Output the (X, Y) coordinate of the center of the cell containing the given text.  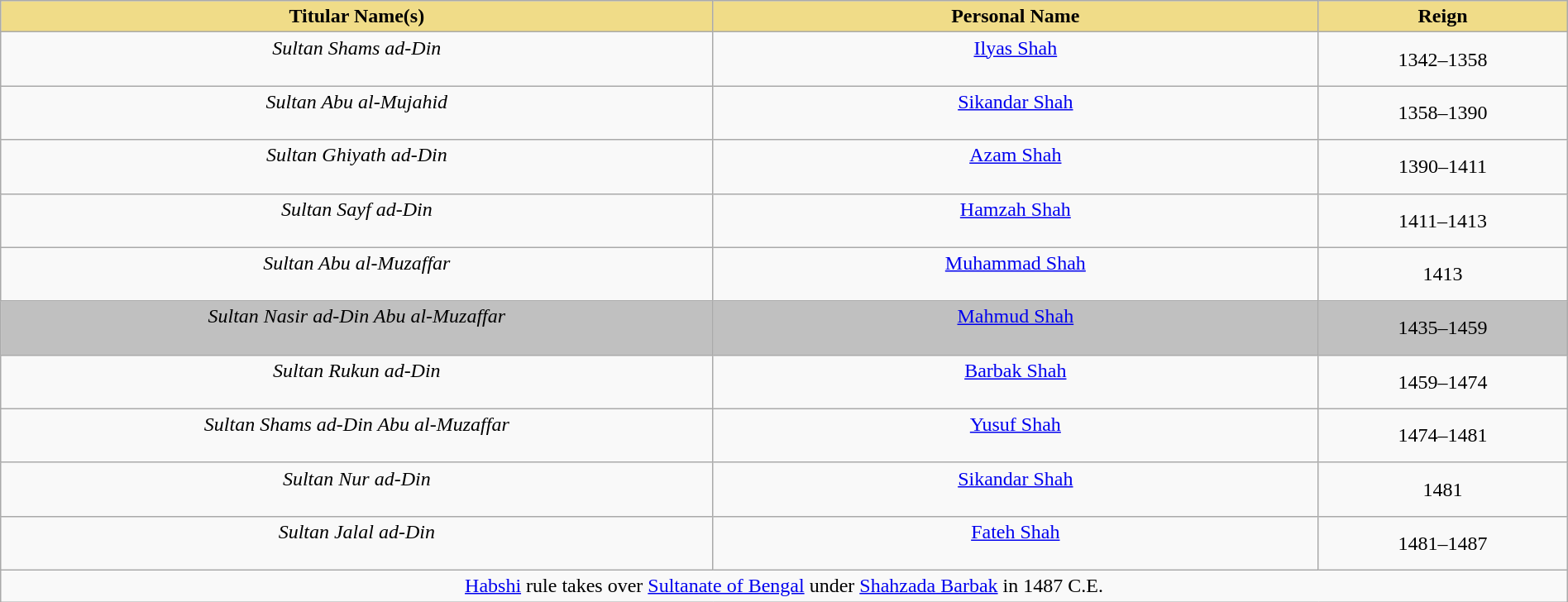
1390–1411 (1442, 167)
1481 (1442, 490)
Sultan Ghiyath ad-Din (357, 167)
Sultan Abu al-Mujahid (357, 112)
Sultan Rukun ad-Din (357, 382)
Mahmud Shah (1016, 327)
1342–1358 (1442, 60)
Personal Name (1016, 17)
Titular Name(s) (357, 17)
Sultan Shams ad-Din Abu al-Muzaffar (357, 435)
1358–1390 (1442, 112)
Azam Shah (1016, 167)
Sultan Shams ad-Din (357, 60)
Habshi rule takes over Sultanate of Bengal under Shahzada Barbak in 1487 C.E. (784, 585)
Fateh Shah (1016, 542)
Sultan Jalal ad-Din (357, 542)
1413 (1442, 275)
Ilyas Shah (1016, 60)
Sultan Abu al-Muzaffar (357, 275)
Sultan Nur ad-Din (357, 490)
Reign (1442, 17)
Hamzah Shah (1016, 220)
1474–1481 (1442, 435)
Sultan Sayf ad-Din (357, 220)
1411–1413 (1442, 220)
Sultan Nasir ad-Din Abu al-Muzaffar (357, 327)
Muhammad Shah (1016, 275)
1481–1487 (1442, 542)
1435–1459 (1442, 327)
Barbak Shah (1016, 382)
Yusuf Shah (1016, 435)
1459–1474 (1442, 382)
